Detect which cell encompasses the target text, then output its (x, y) center coordinate. 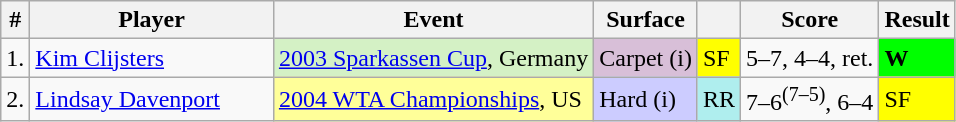
Player (152, 20)
Lindsay Davenport (152, 100)
5–7, 4–4, ret. (809, 58)
2. (16, 100)
2003 Sparkassen Cup, Germany (433, 58)
W (917, 58)
1. (16, 58)
7–6(7–5), 6–4 (809, 100)
Event (433, 20)
Carpet (i) (646, 58)
RR (718, 100)
Result (917, 20)
Surface (646, 20)
2004 WTA Championships, US (433, 100)
Kim Clijsters (152, 58)
Score (809, 20)
Hard (i) (646, 100)
# (16, 20)
